Locate the cell with the specified text and output its (x, y) center coordinate. 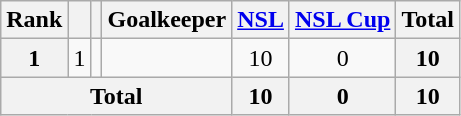
NSL Cup (342, 20)
Goalkeeper (167, 20)
NSL (261, 20)
Rank (34, 20)
